Provide the [X, Y] coordinate of the cell's center where the given text is located.  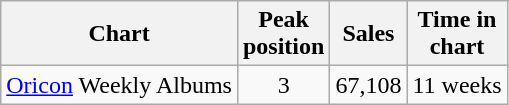
Time inchart [457, 34]
Chart [120, 34]
11 weeks [457, 85]
3 [283, 85]
Sales [368, 34]
Oricon Weekly Albums [120, 85]
Peakposition [283, 34]
67,108 [368, 85]
